For the text-containing cell, return its midpoint in (x, y) coordinate format. 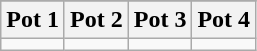
Pot 1 (33, 20)
Pot 3 (160, 20)
Pot 4 (224, 20)
Pot 2 (96, 20)
